For the text-containing cell, return its midpoint in (x, y) coordinate format. 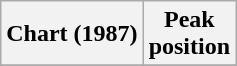
Peakposition (189, 34)
Chart (1987) (72, 34)
